Return [X, Y] of the center of cell containing provided text 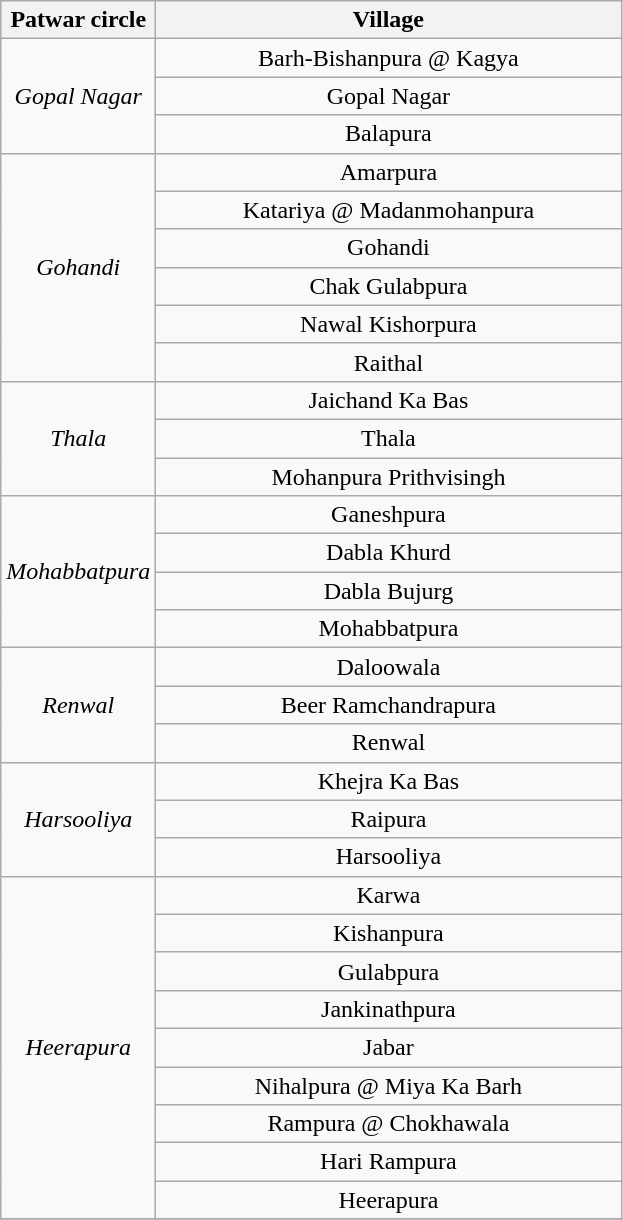
Dabla Bujurg [388, 591]
Dabla Khurd [388, 553]
Barh-Bishanpura @ Kagya [388, 58]
Raithal [388, 362]
Hari Rampura [388, 1162]
Jankinathpura [388, 1009]
Katariya @ Madanmohanpura [388, 210]
Raipura [388, 819]
Balapura [388, 134]
Karwa [388, 895]
Chak Gulabpura [388, 286]
Jaichand Ka Bas [388, 400]
Gulabpura [388, 971]
Khejra Ka Bas [388, 781]
Kishanpura [388, 933]
Beer Ramchandrapura [388, 705]
Nihalpura @ Miya Ka Barh [388, 1085]
Ganeshpura [388, 515]
Jabar [388, 1047]
Nawal Kishorpura [388, 324]
Rampura @ Chokhawala [388, 1124]
Mohanpura Prithvisingh [388, 477]
Amarpura [388, 172]
Village [388, 20]
Patwar circle [78, 20]
Daloowala [388, 667]
